Return the [x, y] coordinate for the center point of the cell that contains the specified text.  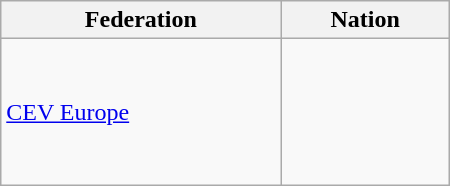
Federation [141, 20]
Nation [365, 20]
CEV Europe [141, 112]
